Locate the cell with the specified text and output its [X, Y] center coordinate. 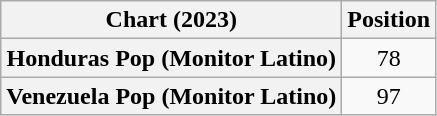
Honduras Pop (Monitor Latino) [172, 58]
Position [389, 20]
Chart (2023) [172, 20]
Venezuela Pop (Monitor Latino) [172, 96]
97 [389, 96]
78 [389, 58]
